Capture the cell that displays the provided text and extract its (x, y) central coordinate. 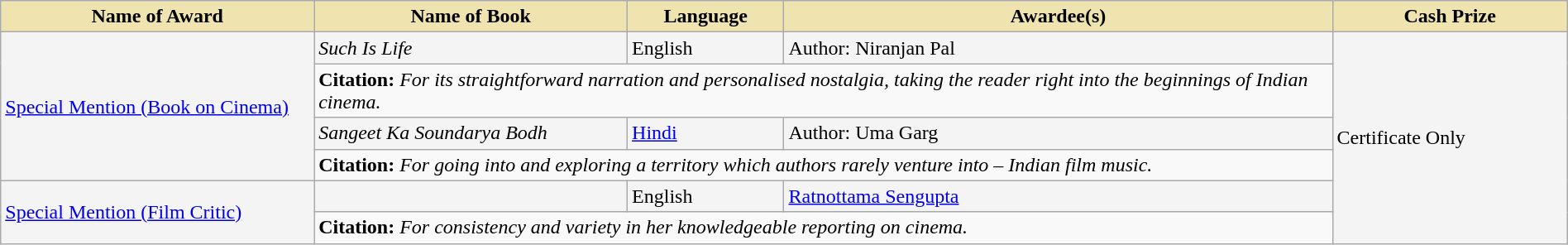
Citation: For consistency and variety in her knowledgeable reporting on cinema. (824, 228)
Awardee(s) (1059, 17)
Hindi (706, 133)
Such Is Life (471, 48)
Citation: For its straightforward narration and personalised nostalgia, taking the reader right into the beginnings of Indian cinema. (824, 91)
Name of Award (157, 17)
Citation: For going into and exploring a territory which authors rarely venture into – Indian film music. (824, 165)
Sangeet Ka Soundarya Bodh (471, 133)
Name of Book (471, 17)
Cash Prize (1450, 17)
Author: Niranjan Pal (1059, 48)
Ratnottama Sengupta (1059, 196)
Author: Uma Garg (1059, 133)
Special Mention (Film Critic) (157, 212)
Certificate Only (1450, 137)
Language (706, 17)
Special Mention (Book on Cinema) (157, 106)
